Find where the given text appears and provide that cell's center as (x, y) coordinate. 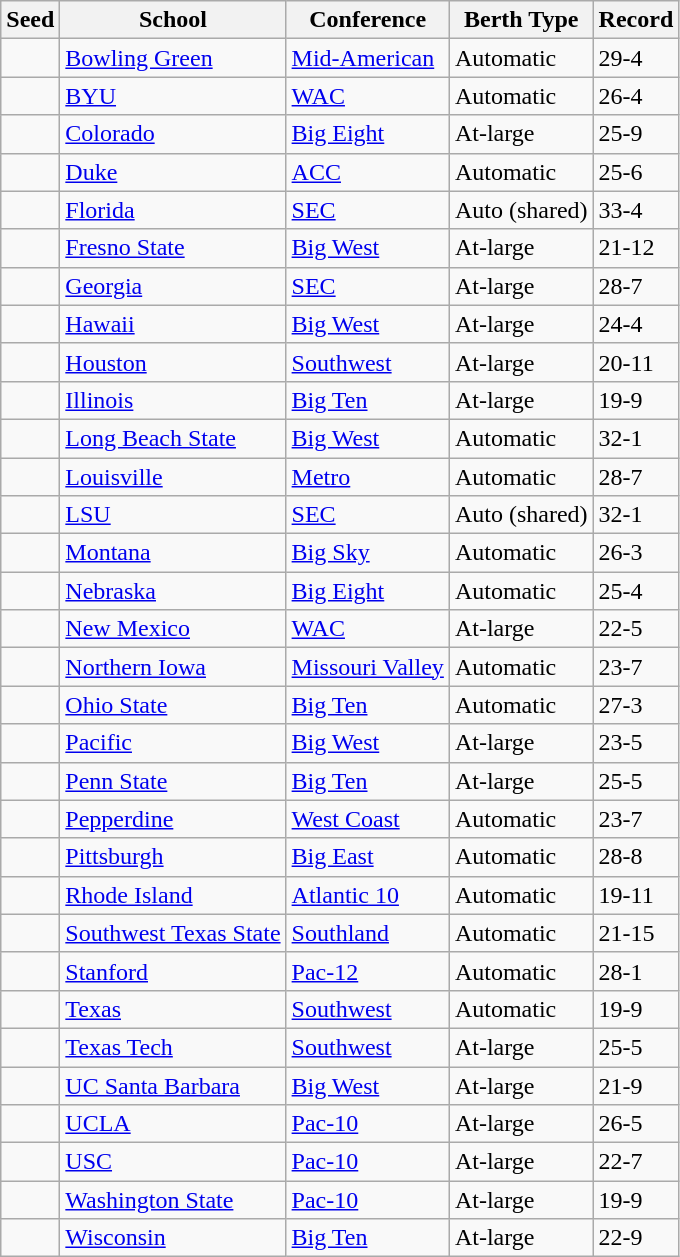
Northern Iowa (173, 667)
School (173, 20)
Southland (368, 933)
Louisville (173, 477)
22-9 (636, 1238)
Wisconsin (173, 1238)
Southwest Texas State (173, 933)
28-1 (636, 971)
Penn State (173, 781)
Rhode Island (173, 895)
USC (173, 1162)
26-4 (636, 96)
BYU (173, 96)
29-4 (636, 58)
19-11 (636, 895)
24-4 (636, 324)
Bowling Green (173, 58)
Metro (368, 477)
Texas (173, 1009)
Pac-12 (368, 971)
Ohio State (173, 705)
Record (636, 20)
Hawaii (173, 324)
UCLA (173, 1124)
25-9 (636, 134)
Missouri Valley (368, 667)
West Coast (368, 819)
Colorado (173, 134)
Mid-American (368, 58)
Pepperdine (173, 819)
Atlantic 10 (368, 895)
21-15 (636, 933)
25-6 (636, 172)
26-3 (636, 553)
Big East (368, 857)
UC Santa Barbara (173, 1085)
Long Beach State (173, 438)
22-5 (636, 629)
Houston (173, 362)
Texas Tech (173, 1047)
New Mexico (173, 629)
27-3 (636, 705)
28-8 (636, 857)
26-5 (636, 1124)
Duke (173, 172)
Nebraska (173, 591)
21-12 (636, 248)
Seed (30, 20)
Stanford (173, 971)
LSU (173, 515)
Florida (173, 210)
23-5 (636, 743)
Georgia (173, 286)
33-4 (636, 210)
Illinois (173, 400)
21-9 (636, 1085)
Conference (368, 20)
Fresno State (173, 248)
20-11 (636, 362)
25-4 (636, 591)
Montana (173, 553)
Berth Type (521, 20)
Big Sky (368, 553)
Pacific (173, 743)
22-7 (636, 1162)
Pittsburgh (173, 857)
ACC (368, 172)
Washington State (173, 1200)
